Output the (x, y) coordinate of the center of the cell containing the given text.  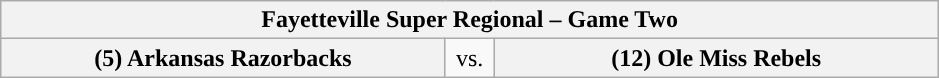
(12) Ole Miss Rebels (716, 58)
Fayetteville Super Regional – Game Two (470, 20)
(5) Arkansas Razorbacks (224, 58)
vs. (470, 58)
